Search for the cell housing the specified text and yield its [X, Y] center coordinate. 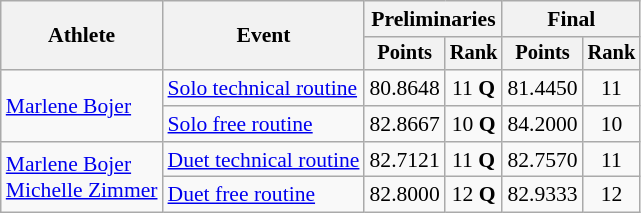
10 [612, 124]
81.4450 [542, 88]
10 Q [474, 124]
Marlene Bojer [82, 106]
Solo free routine [264, 124]
82.9333 [542, 195]
80.8648 [404, 88]
Duet technical routine [264, 160]
82.8667 [404, 124]
Duet free routine [264, 195]
82.8000 [404, 195]
Preliminaries [433, 19]
82.7121 [404, 160]
Final [571, 19]
82.7570 [542, 160]
84.2000 [542, 124]
Athlete [82, 36]
Marlene BojerMichelle Zimmer [82, 178]
Event [264, 36]
12 Q [474, 195]
12 [612, 195]
Solo technical routine [264, 88]
